Detect which cell encompasses the target text, then output its [x, y] center coordinate. 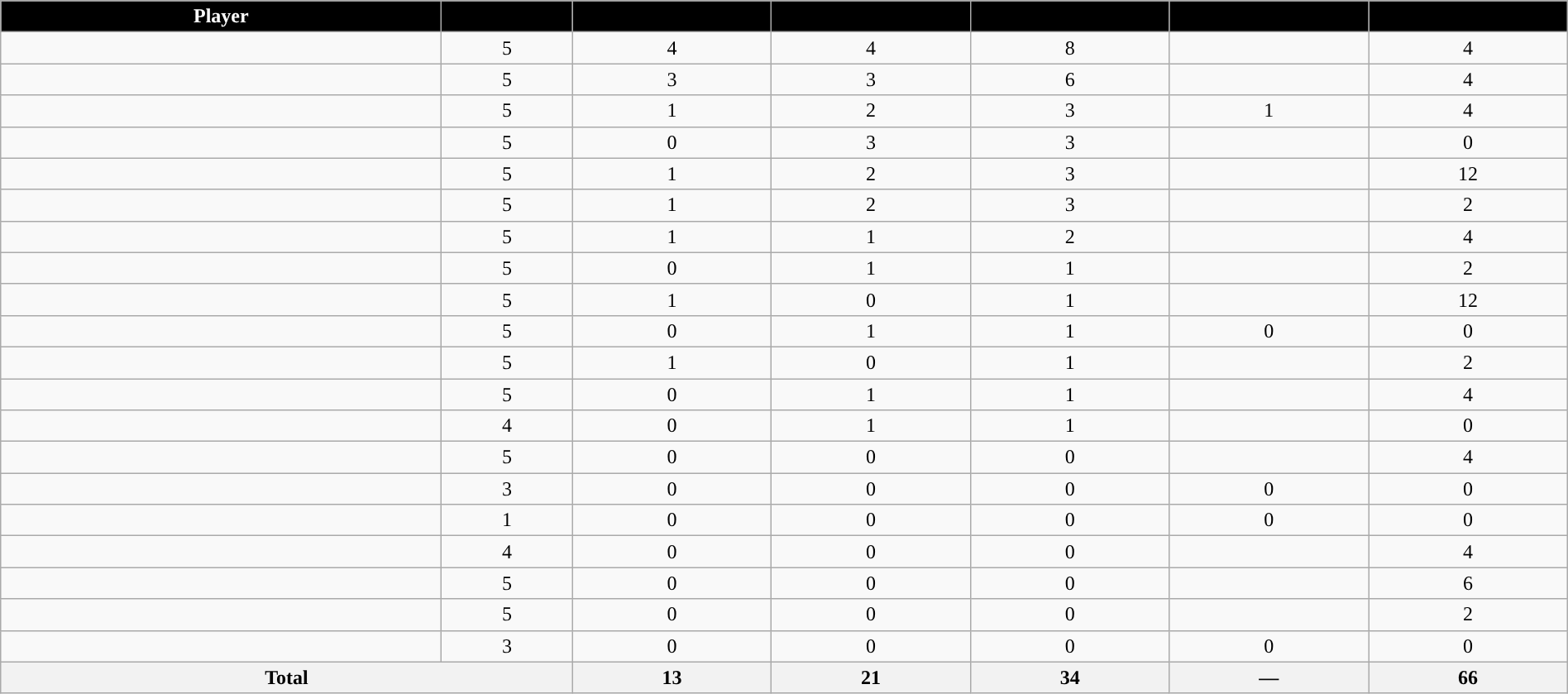
21 [872, 677]
13 [672, 677]
— [1269, 677]
8 [1070, 48]
66 [1469, 677]
Player [222, 17]
Total [286, 677]
34 [1070, 677]
